Pinpoint the cell where the given text exists, returning its (x, y) midpoint coordinate. 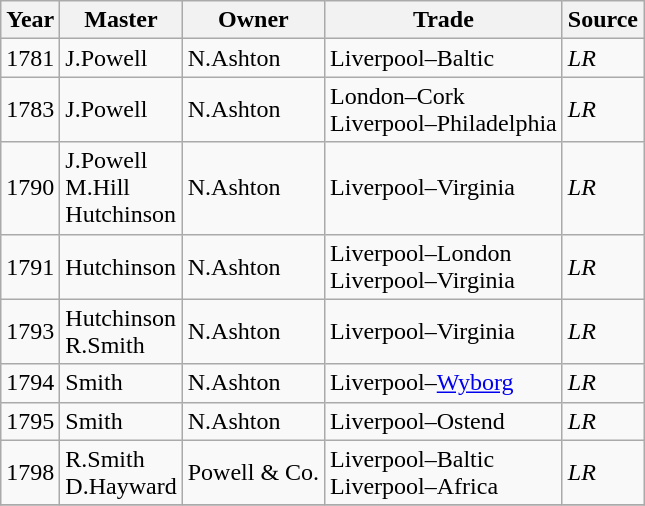
1795 (30, 421)
Liverpool–Wyborg (444, 383)
1783 (30, 110)
J.PowellM.HillHutchinson (121, 188)
1793 (30, 332)
Trade (444, 20)
Master (121, 20)
R.SmithD.Hayward (121, 472)
1790 (30, 188)
1781 (30, 58)
1798 (30, 472)
London–CorkLiverpool–Philadelphia (444, 110)
Hutchinson (121, 266)
Liverpool–LondonLiverpool–Virginia (444, 266)
Liverpool–Baltic (444, 58)
Liverpool–BalticLiverpool–Africa (444, 472)
1794 (30, 383)
Year (30, 20)
1791 (30, 266)
Liverpool–Ostend (444, 421)
Owner (253, 20)
Source (602, 20)
HutchinsonR.Smith (121, 332)
Powell & Co. (253, 472)
